Capture the cell that displays the provided text and extract its (x, y) central coordinate. 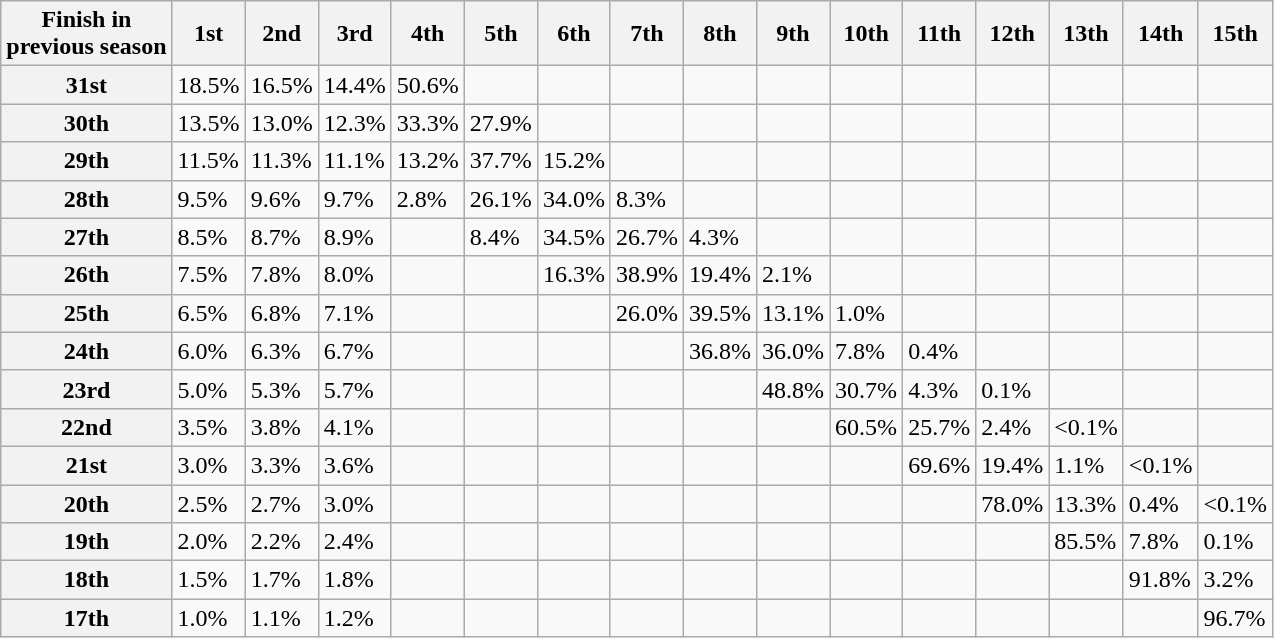
8.3% (646, 199)
7.5% (208, 275)
2.7% (282, 503)
26.7% (646, 237)
2nd (282, 34)
8.0% (354, 275)
7.1% (354, 313)
34.0% (574, 199)
8th (720, 34)
2.5% (208, 503)
60.5% (866, 427)
85.5% (1086, 542)
1.5% (208, 580)
96.7% (1236, 618)
6.7% (354, 351)
31st (86, 85)
16.3% (574, 275)
3.3% (282, 465)
19th (86, 542)
30th (86, 123)
8.4% (500, 237)
37.7% (500, 161)
3.6% (354, 465)
11.5% (208, 161)
13.3% (1086, 503)
26.0% (646, 313)
6.0% (208, 351)
13.2% (428, 161)
5.7% (354, 389)
18.5% (208, 85)
29th (86, 161)
2.1% (794, 275)
33.3% (428, 123)
6.8% (282, 313)
91.8% (1160, 580)
18th (86, 580)
1.7% (282, 580)
6th (574, 34)
2.0% (208, 542)
17th (86, 618)
5th (500, 34)
36.8% (720, 351)
15.2% (574, 161)
7th (646, 34)
2.2% (282, 542)
26th (86, 275)
69.6% (940, 465)
21st (86, 465)
48.8% (794, 389)
3.2% (1236, 580)
23rd (86, 389)
26.1% (500, 199)
13th (1086, 34)
6.3% (282, 351)
12.3% (354, 123)
3rd (354, 34)
9.5% (208, 199)
22nd (86, 427)
2.8% (428, 199)
1.2% (354, 618)
16.5% (282, 85)
39.5% (720, 313)
36.0% (794, 351)
50.6% (428, 85)
12th (1012, 34)
6.5% (208, 313)
9.6% (282, 199)
27th (86, 237)
3.5% (208, 427)
28th (86, 199)
5.0% (208, 389)
14.4% (354, 85)
15th (1236, 34)
9th (794, 34)
4th (428, 34)
20th (86, 503)
25.7% (940, 427)
34.5% (574, 237)
78.0% (1012, 503)
3.8% (282, 427)
4.1% (354, 427)
13.0% (282, 123)
24th (86, 351)
8.7% (282, 237)
11.1% (354, 161)
10th (866, 34)
11th (940, 34)
Finish in previous season (86, 34)
1st (208, 34)
38.9% (646, 275)
8.9% (354, 237)
30.7% (866, 389)
27.9% (500, 123)
1.8% (354, 580)
25th (86, 313)
9.7% (354, 199)
13.5% (208, 123)
8.5% (208, 237)
13.1% (794, 313)
14th (1160, 34)
11.3% (282, 161)
5.3% (282, 389)
